Detect which cell encompasses the target text, then output its (x, y) center coordinate. 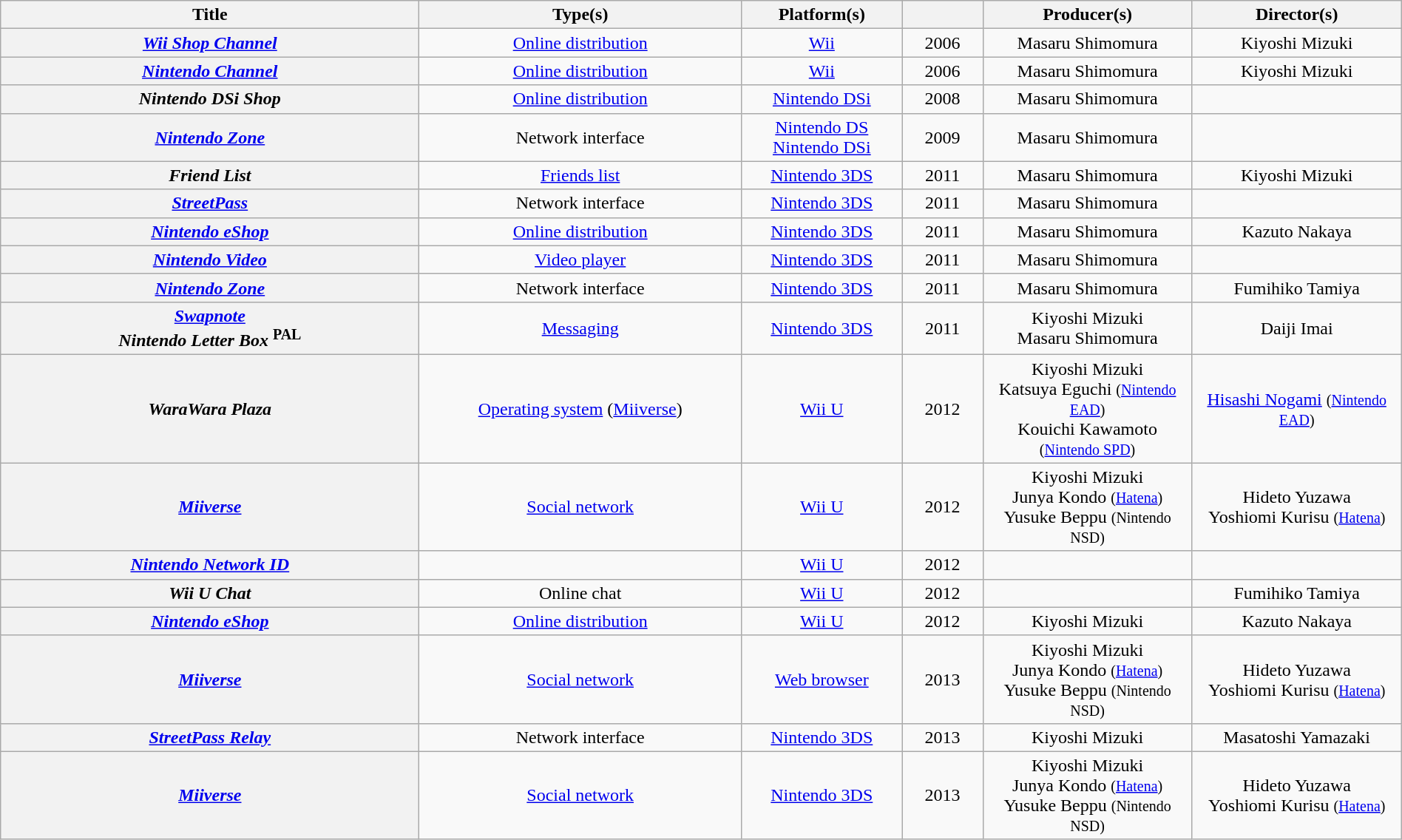
Daiji Imai (1297, 328)
Web browser (822, 679)
2009 (942, 138)
Messaging (580, 328)
Friends list (580, 175)
Nintendo DSi Shop (210, 99)
Video player (580, 260)
StreetPass Relay (210, 737)
Wii U Chat (210, 593)
2008 (942, 99)
Platform(s) (822, 15)
Operating system (Miiverse) (580, 409)
StreetPass (210, 203)
SwapnoteNintendo Letter Box PAL (210, 328)
Masatoshi Yamazaki (1297, 737)
WaraWara Plaza (210, 409)
Director(s) (1297, 15)
Hisashi Nogami (Nintendo EAD) (1297, 409)
Wii Shop Channel (210, 43)
Nintendo Network ID (210, 565)
Kiyoshi MizukiKatsuya Eguchi (Nintendo EAD)Kouichi Kawamoto (Nintendo SPD) (1087, 409)
Nintendo DSi (822, 99)
Producer(s) (1087, 15)
Type(s) (580, 15)
Nintendo DSNintendo DSi (822, 138)
Friend List (210, 175)
Nintendo Channel (210, 71)
Kiyoshi MizukiMasaru Shimomura (1087, 328)
Nintendo Video (210, 260)
Title (210, 15)
Online chat (580, 593)
